Capture the cell that displays the provided text and extract its [X, Y] central coordinate. 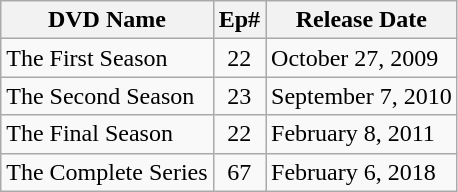
October 27, 2009 [362, 58]
Release Date [362, 20]
Ep# [239, 20]
September 7, 2010 [362, 96]
23 [239, 96]
February 6, 2018 [362, 172]
February 8, 2011 [362, 134]
67 [239, 172]
The First Season [107, 58]
The Final Season [107, 134]
The Complete Series [107, 172]
The Second Season [107, 96]
DVD Name [107, 20]
